Pinpoint the cell where the given text exists, returning its (x, y) midpoint coordinate. 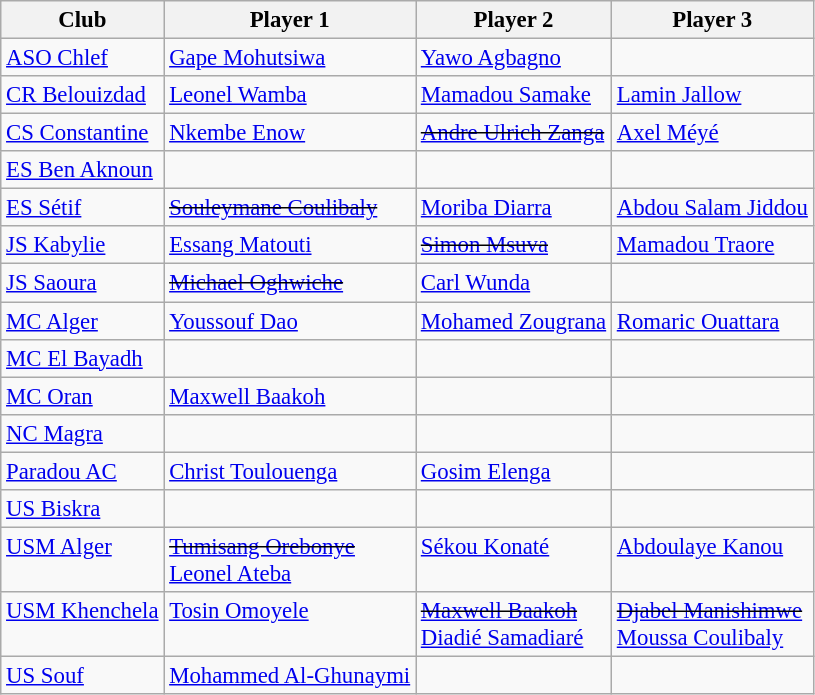
Leonel Wamba (290, 95)
Mohamed Zougrana (514, 321)
ES Sétif (82, 208)
Sékou Konaté (514, 560)
Tosin Omoyele (290, 624)
Christ Toulouenga (290, 471)
Abdou Salam Jiddou (712, 208)
ES Ben Aknoun (82, 170)
JS Kabylie (82, 245)
Paradou AC (82, 471)
CR Belouizdad (82, 95)
Michael Oghwiche (290, 283)
Gape Mohutsiwa (290, 58)
Andre Ulrich Zanga (514, 133)
MC Oran (82, 396)
Romaric Ouattara (712, 321)
Djabel Manishimwe Moussa Coulibaly (712, 624)
NC Magra (82, 433)
Nkembe Enow (290, 133)
Youssouf Dao (290, 321)
Club (82, 20)
Player 3 (712, 20)
Player 2 (514, 20)
Maxwell Baakoh Diadié Samadiaré (514, 624)
Axel Méyé (712, 133)
Moriba Diarra (514, 208)
Abdoulaye Kanou (712, 560)
Mohammed Al-Ghunaymi (290, 675)
Lamin Jallow (712, 95)
Mamadou Traore (712, 245)
ASO Chlef (82, 58)
USM Alger (82, 560)
JS Saoura (82, 283)
USM Khenchela (82, 624)
Simon Msuva (514, 245)
US Souf (82, 675)
Gosim Elenga (514, 471)
MC Alger (82, 321)
US Biskra (82, 509)
MC El Bayadh (82, 358)
Carl Wunda (514, 283)
Souleymane Coulibaly (290, 208)
Tumisang Orebonye Leonel Ateba (290, 560)
Yawo Agbagno (514, 58)
Essang Matouti (290, 245)
CS Constantine (82, 133)
Maxwell Baakoh (290, 396)
Mamadou Samake (514, 95)
Player 1 (290, 20)
